For the text-containing cell, return its midpoint in [x, y] coordinate format. 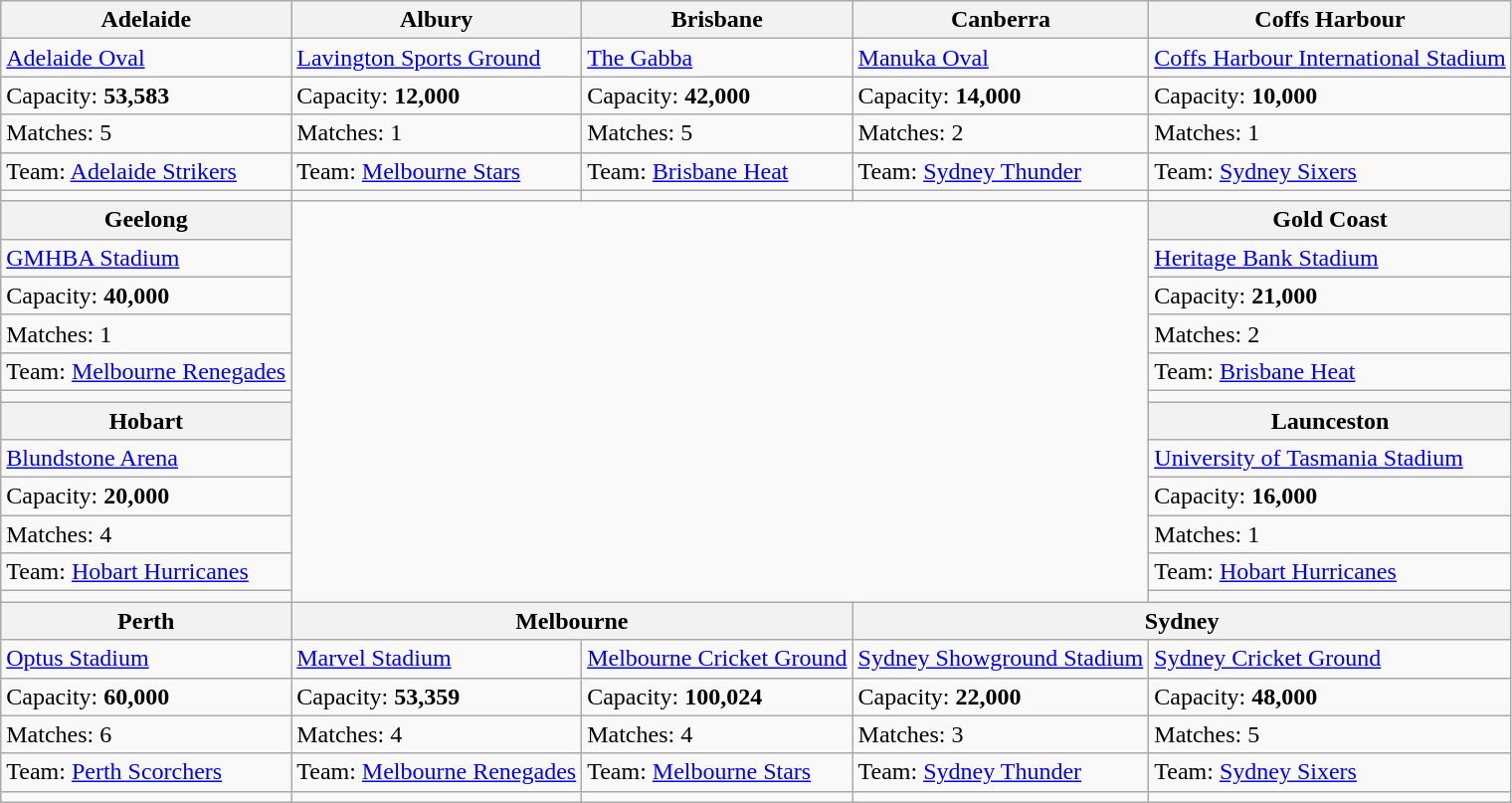
Coffs Harbour International Stadium [1331, 58]
University of Tasmania Stadium [1331, 459]
Lavington Sports Ground [437, 58]
Adelaide Oval [146, 58]
Capacity: 21,000 [1331, 296]
Capacity: 12,000 [437, 96]
Capacity: 16,000 [1331, 497]
Capacity: 53,583 [146, 96]
Marvel Stadium [437, 659]
Brisbane [717, 20]
Launceston [1331, 421]
Capacity: 53,359 [437, 697]
Blundstone Arena [146, 459]
Matches: 3 [1001, 734]
Melbourne [572, 621]
Capacity: 60,000 [146, 697]
Heritage Bank Stadium [1331, 258]
Sydney Cricket Ground [1331, 659]
GMHBA Stadium [146, 258]
Canberra [1001, 20]
Coffs Harbour [1331, 20]
Matches: 6 [146, 734]
Capacity: 10,000 [1331, 96]
Perth [146, 621]
Capacity: 48,000 [1331, 697]
Capacity: 14,000 [1001, 96]
Team: Perth Scorchers [146, 772]
Capacity: 42,000 [717, 96]
Geelong [146, 220]
Capacity: 22,000 [1001, 697]
Adelaide [146, 20]
Capacity: 40,000 [146, 296]
Hobart [146, 421]
Capacity: 20,000 [146, 497]
Manuka Oval [1001, 58]
Team: Adelaide Strikers [146, 171]
Sydney [1182, 621]
The Gabba [717, 58]
Capacity: 100,024 [717, 697]
Melbourne Cricket Ground [717, 659]
Gold Coast [1331, 220]
Albury [437, 20]
Optus Stadium [146, 659]
Sydney Showground Stadium [1001, 659]
